Scan for the cell matching the given text and deliver its [x, y] coordinate at center. 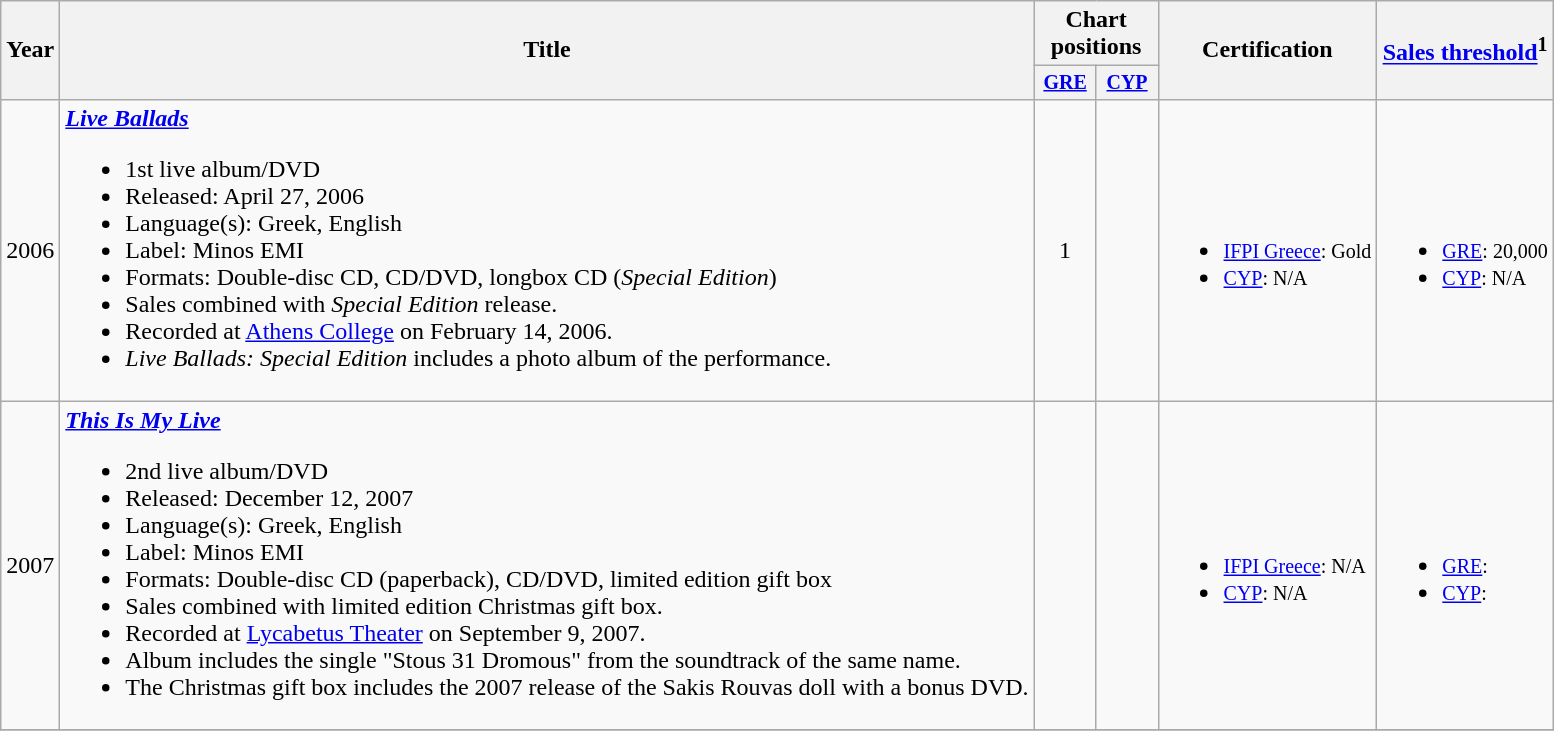
GRE [1065, 82]
Year [30, 50]
CYP [1127, 82]
IFPI Greece: N/ACYP: N/A [1268, 566]
Chart positions [1096, 34]
2007 [30, 566]
IFPI Greece: GoldCYP: N/A [1268, 250]
Sales threshold1 [1466, 50]
2006 [30, 250]
GRE: 20,000CYP: N/A [1466, 250]
Title [547, 50]
Certification [1268, 50]
1 [1065, 250]
GRE:CYP: [1466, 566]
